Capture the cell that displays the provided text and extract its [X, Y] central coordinate. 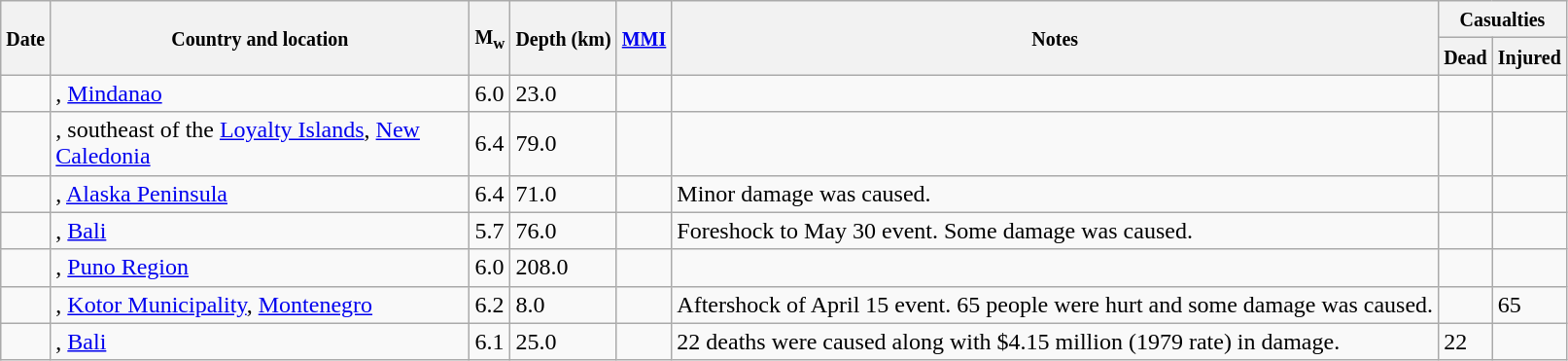
22 deaths were caused along with $4.15 million (1979 rate) in damage. [1056, 342]
, Alaska Peninsula [261, 194]
5.7 [490, 231]
Minor damage was caused. [1056, 194]
Notes [1056, 38]
25.0 [564, 342]
Mw [490, 38]
Casualties [1503, 19]
79.0 [564, 144]
208.0 [564, 268]
22 [1466, 342]
, Mindanao [261, 93]
Depth (km) [564, 38]
23.0 [564, 93]
71.0 [564, 194]
Date [25, 38]
8.0 [564, 305]
6.1 [490, 342]
, southeast of the Loyalty Islands, New Caledonia [261, 144]
Dead [1466, 56]
Country and location [261, 38]
6.2 [490, 305]
Foreshock to May 30 event. Some damage was caused. [1056, 231]
, Kotor Municipality, Montenegro [261, 305]
76.0 [564, 231]
, Puno Region [261, 268]
65 [1529, 305]
Aftershock of April 15 event. 65 people were hurt and some damage was caused. [1056, 305]
Injured [1529, 56]
MMI [644, 38]
